Pinpoint the cell where the given text exists, returning its (X, Y) midpoint coordinate. 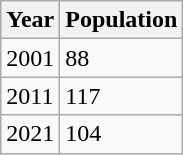
2011 (30, 96)
104 (122, 134)
117 (122, 96)
Year (30, 20)
Population (122, 20)
2001 (30, 58)
88 (122, 58)
2021 (30, 134)
